Search for the cell housing the specified text and yield its (x, y) center coordinate. 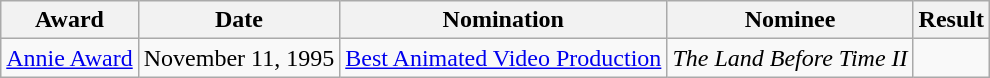
Annie Award (70, 58)
Nominee (790, 20)
November 11, 1995 (238, 58)
Nomination (504, 20)
Best Animated Video Production (504, 58)
Award (70, 20)
The Land Before Time II (790, 58)
Result (951, 20)
Date (238, 20)
